Return the (x, y) coordinate for the center point of the cell that contains the specified text.  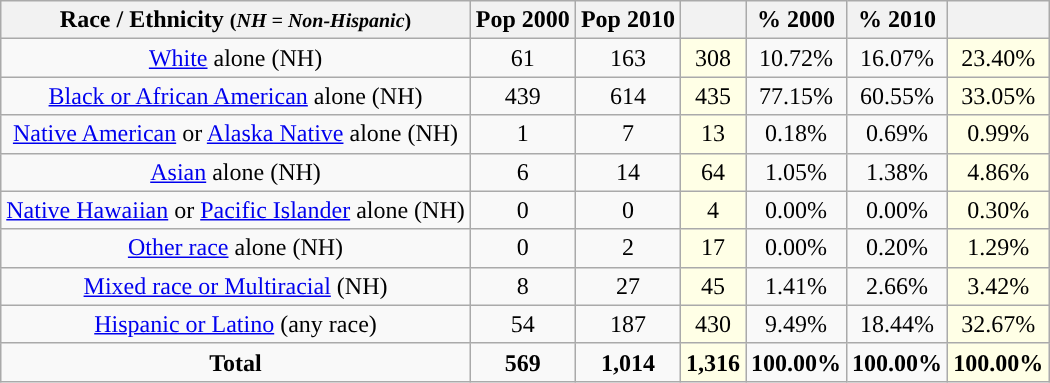
2 (628, 248)
White alone (NH) (236, 58)
0.18% (796, 134)
8 (522, 286)
Black or African American alone (NH) (236, 96)
14 (628, 172)
1.41% (796, 286)
569 (522, 362)
6 (522, 172)
4.86% (998, 172)
13 (712, 134)
439 (522, 96)
17 (712, 248)
614 (628, 96)
27 (628, 286)
163 (628, 58)
77.15% (796, 96)
32.67% (998, 324)
2.66% (898, 286)
33.05% (998, 96)
0.69% (898, 134)
0.99% (998, 134)
1 (522, 134)
308 (712, 58)
0.30% (998, 210)
Pop 2010 (628, 20)
187 (628, 324)
0.20% (898, 248)
430 (712, 324)
Pop 2000 (522, 20)
64 (712, 172)
9.49% (796, 324)
Native American or Alaska Native alone (NH) (236, 134)
10.72% (796, 58)
% 2000 (796, 20)
Native Hawaiian or Pacific Islander alone (NH) (236, 210)
4 (712, 210)
1.05% (796, 172)
60.55% (898, 96)
45 (712, 286)
435 (712, 96)
61 (522, 58)
16.07% (898, 58)
1.38% (898, 172)
Race / Ethnicity (NH = Non-Hispanic) (236, 20)
Mixed race or Multiracial (NH) (236, 286)
54 (522, 324)
18.44% (898, 324)
1.29% (998, 248)
Asian alone (NH) (236, 172)
Hispanic or Latino (any race) (236, 324)
1,316 (712, 362)
1,014 (628, 362)
3.42% (998, 286)
% 2010 (898, 20)
23.40% (998, 58)
Total (236, 362)
7 (628, 134)
Other race alone (NH) (236, 248)
